Search for the cell housing the specified text and yield its (X, Y) center coordinate. 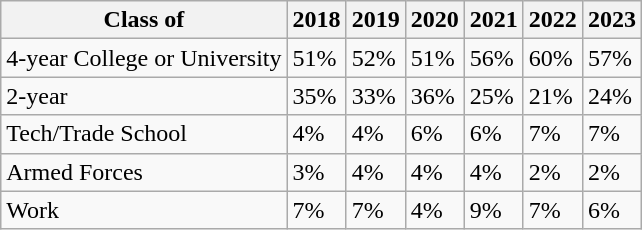
2023 (612, 20)
24% (612, 96)
3% (316, 172)
Armed Forces (144, 172)
9% (494, 210)
2018 (316, 20)
60% (552, 58)
35% (316, 96)
21% (552, 96)
33% (376, 96)
2020 (434, 20)
36% (434, 96)
4-year College or University (144, 58)
2022 (552, 20)
2-year (144, 96)
52% (376, 58)
56% (494, 58)
2019 (376, 20)
Tech/Trade School (144, 134)
Class of (144, 20)
57% (612, 58)
25% (494, 96)
2021 (494, 20)
Work (144, 210)
